Output the (X, Y) coordinate of the center of the cell containing the given text.  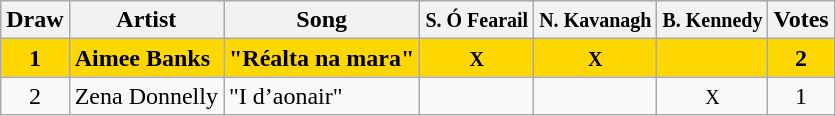
N. Kavanagh (596, 20)
"Réalta na mara" (322, 58)
Song (322, 20)
Artist (146, 20)
Votes (801, 20)
"I d’aonair" (322, 96)
B. Kennedy (712, 20)
Draw (35, 20)
Aimee Banks (146, 58)
S. Ó Fearail (477, 20)
Zena Donnelly (146, 96)
